Scan for the cell matching the given text and deliver its (x, y) coordinate at center. 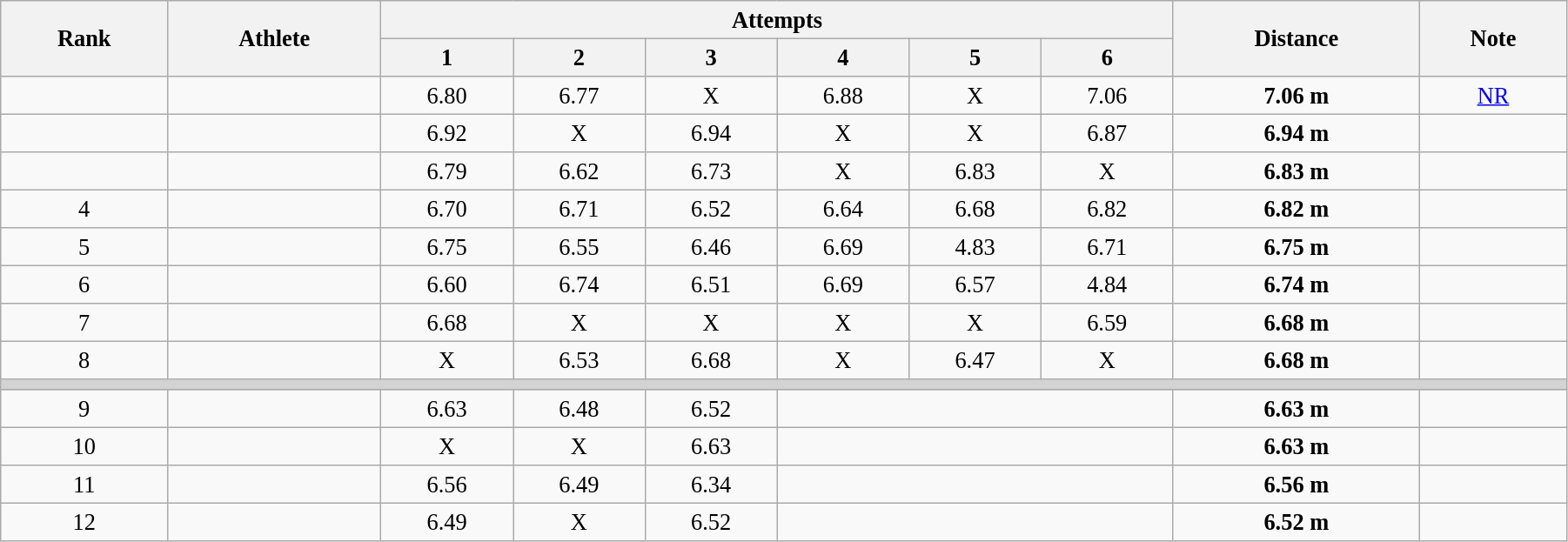
7.06 m (1297, 95)
10 (84, 446)
4.84 (1107, 284)
6.70 (447, 209)
6.94 (711, 133)
6.73 (711, 171)
6.56 m (1297, 485)
6.53 (580, 360)
2 (580, 57)
6.82 m (1297, 209)
6.47 (975, 360)
6.51 (711, 284)
6.57 (975, 284)
6.87 (1107, 133)
6.82 (1107, 209)
Attempts (777, 19)
6.59 (1107, 323)
6.79 (447, 171)
4.83 (975, 247)
6.77 (580, 95)
6.75 m (1297, 247)
8 (84, 360)
6.48 (580, 409)
11 (84, 485)
6.74 m (1297, 284)
6.34 (711, 485)
6.83 (975, 171)
7 (84, 323)
6.55 (580, 247)
3 (711, 57)
1 (447, 57)
12 (84, 522)
Distance (1297, 38)
6.52 m (1297, 522)
Athlete (275, 38)
NR (1493, 95)
9 (84, 409)
6.75 (447, 247)
6.62 (580, 171)
6.60 (447, 284)
6.74 (580, 284)
6.56 (447, 485)
Note (1493, 38)
6.83 m (1297, 171)
6.80 (447, 95)
6.46 (711, 247)
7.06 (1107, 95)
Rank (84, 38)
6.92 (447, 133)
6.64 (843, 209)
6.88 (843, 95)
6.94 m (1297, 133)
